Identify which cell holds the provided text, then report its (x, y) central coordinate. 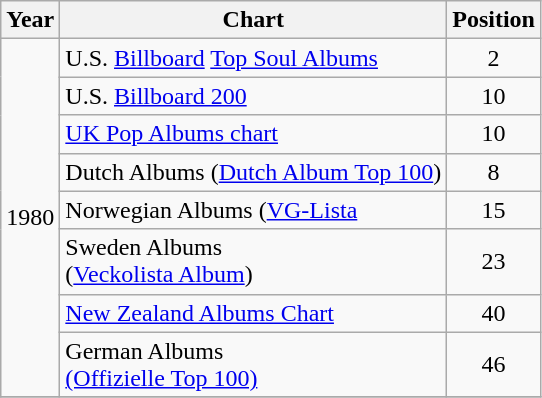
15 (494, 210)
UK Pop Albums chart (254, 134)
Sweden Albums(Veckolista Album) (254, 262)
U.S. Billboard 200 (254, 96)
46 (494, 364)
23 (494, 262)
Year (30, 20)
Norwegian Albums (VG-Lista (254, 210)
Dutch Albums (Dutch Album Top 100) (254, 172)
U.S. Billboard Top Soul Albums (254, 58)
Chart (254, 20)
40 (494, 313)
German Albums(Offizielle Top 100) (254, 364)
8 (494, 172)
2 (494, 58)
New Zealand Albums Chart (254, 313)
1980 (30, 218)
Position (494, 20)
